Determine the [x, y] coordinate at the center of the cell enclosing the given text.  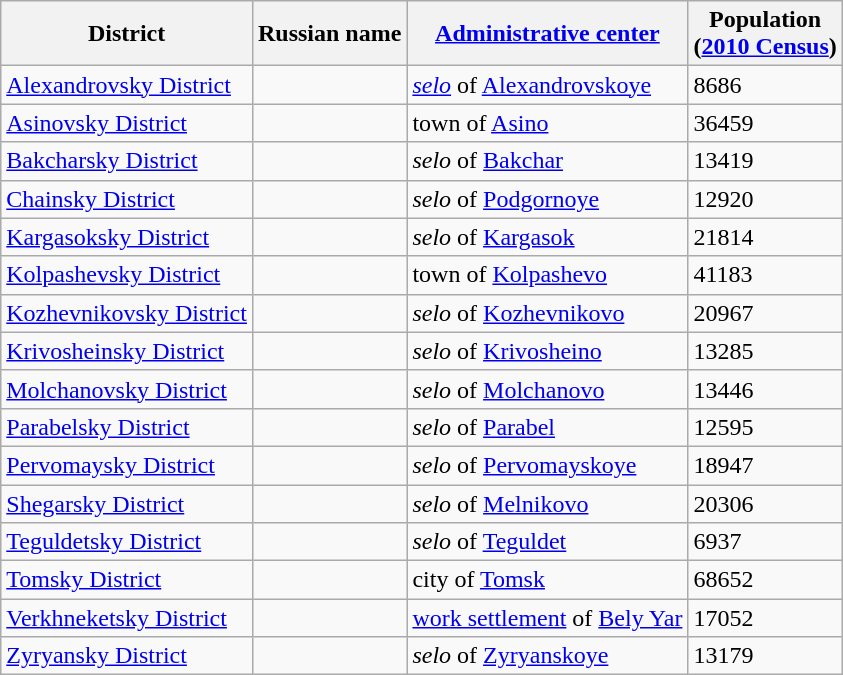
selo of Teguldet [548, 542]
Population(2010 Census) [765, 34]
Zyryansky District [127, 656]
work settlement of Bely Yar [548, 618]
41183 [765, 275]
selo of Alexandrovskoye [548, 85]
13419 [765, 161]
selo of Melnikovo [548, 503]
Pervomaysky District [127, 465]
20306 [765, 503]
Administrative center [548, 34]
Kargasoksky District [127, 237]
6937 [765, 542]
8686 [765, 85]
District [127, 34]
36459 [765, 123]
selo of Podgornoye [548, 199]
selo of Kargasok [548, 237]
13179 [765, 656]
12920 [765, 199]
selo of Bakchar [548, 161]
Tomsky District [127, 580]
selo of Krivosheino [548, 351]
selo of Parabel [548, 427]
68652 [765, 580]
Chainsky District [127, 199]
21814 [765, 237]
Teguldetsky District [127, 542]
Bakcharsky District [127, 161]
city of Tomsk [548, 580]
20967 [765, 313]
town of Kolpashevo [548, 275]
13446 [765, 389]
selo of Pervomayskoye [548, 465]
Kozhevnikovsky District [127, 313]
Alexandrovsky District [127, 85]
Russian name [329, 34]
Verkhneketsky District [127, 618]
12595 [765, 427]
Shegarsky District [127, 503]
Parabelsky District [127, 427]
Molchanovsky District [127, 389]
town of Asino [548, 123]
18947 [765, 465]
Kolpashevsky District [127, 275]
Krivosheinsky District [127, 351]
13285 [765, 351]
selo of Zyryanskoye [548, 656]
Asinovsky District [127, 123]
selo of Kozhevnikovo [548, 313]
selo of Molchanovo [548, 389]
17052 [765, 618]
